From the cell containing the given text, extract its center point as (x, y) coordinate. 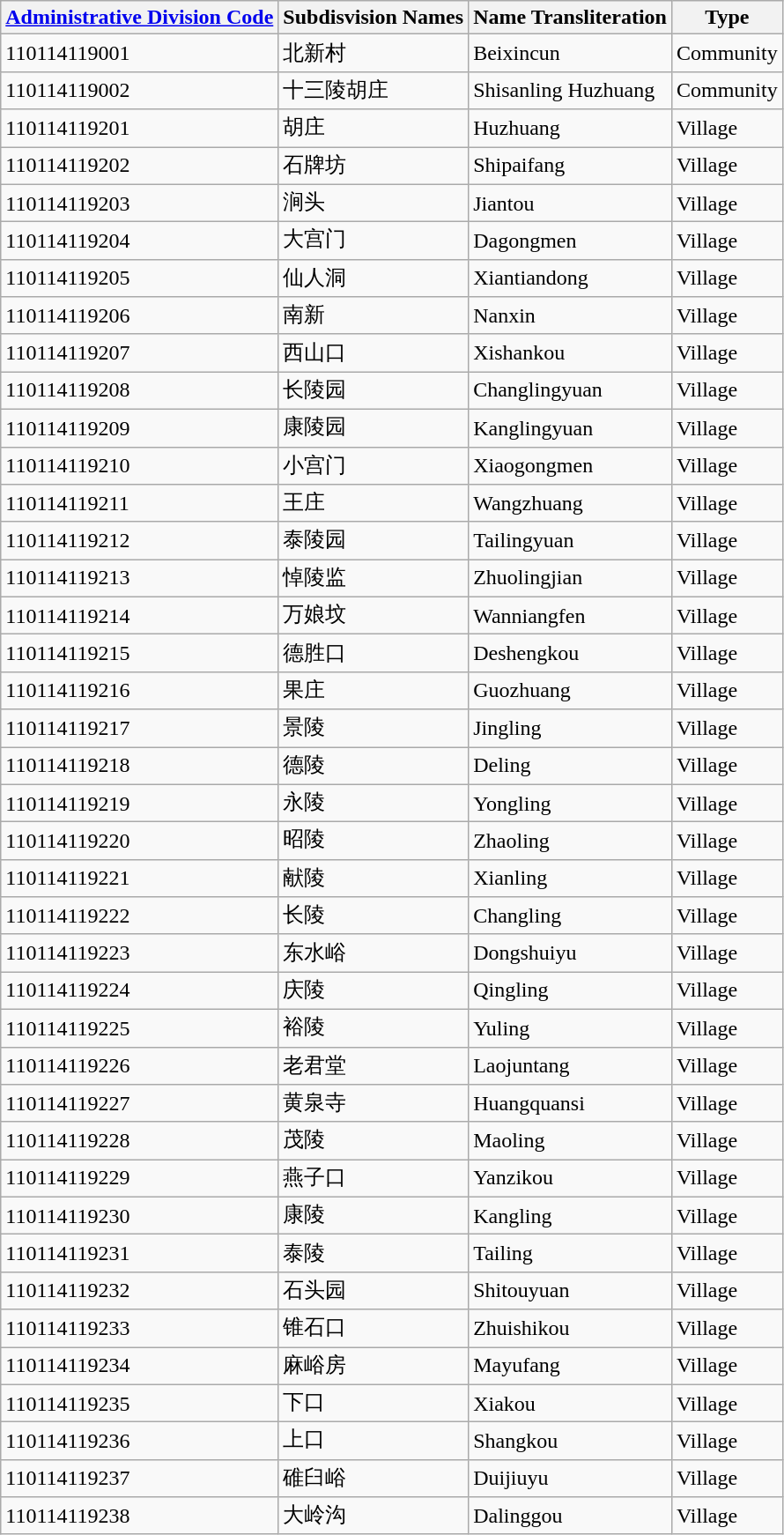
Dongshuiyu (571, 953)
Shangkou (571, 1442)
Beixincun (571, 53)
裕陵 (374, 1027)
庆陵 (374, 990)
Deling (571, 767)
110114119202 (139, 166)
Jingling (571, 728)
下口 (374, 1403)
110114119207 (139, 352)
Wanniangfen (571, 615)
涧头 (374, 203)
110114119225 (139, 1027)
110114119209 (139, 428)
Changlingyuan (571, 391)
康陵 (374, 1216)
茂陵 (374, 1140)
王庄 (374, 504)
景陵 (374, 728)
110114119215 (139, 654)
Huangquansi (571, 1103)
Xishankou (571, 352)
西山口 (374, 352)
老君堂 (374, 1066)
北新村 (374, 53)
Xiantiandong (571, 278)
110114119001 (139, 53)
Wangzhuang (571, 504)
Huzhuang (571, 129)
Zhaoling (571, 841)
石头园 (374, 1290)
大岭沟 (374, 1516)
Yanzikou (571, 1179)
110114119235 (139, 1403)
Zhuolingjian (571, 578)
Qingling (571, 990)
南新 (374, 315)
110114119233 (139, 1329)
110114119231 (139, 1253)
德胜口 (374, 654)
110114119206 (139, 315)
十三陵胡庄 (374, 90)
昭陵 (374, 841)
110114119213 (139, 578)
Shisanling Huzhuang (571, 90)
110114119236 (139, 1442)
Administrative Division Code (139, 18)
110114119204 (139, 241)
泰陵园 (374, 541)
永陵 (374, 804)
110114119205 (139, 278)
Zhuishikou (571, 1329)
锥石口 (374, 1329)
Xiaogongmen (571, 465)
Laojuntang (571, 1066)
Mayufang (571, 1366)
110114119212 (139, 541)
Tailing (571, 1253)
Guozhuang (571, 691)
Yuling (571, 1027)
110114119216 (139, 691)
长陵 (374, 916)
110114119238 (139, 1516)
小宫门 (374, 465)
悼陵监 (374, 578)
Kangling (571, 1216)
上口 (374, 1442)
110114119219 (139, 804)
长陵园 (374, 391)
110114119224 (139, 990)
110114119218 (139, 767)
Dalinggou (571, 1516)
Changling (571, 916)
Yongling (571, 804)
110114119223 (139, 953)
110114119220 (139, 841)
黄泉寺 (374, 1103)
110114119227 (139, 1103)
110114119002 (139, 90)
Subdisvision Names (374, 18)
Shipaifang (571, 166)
果庄 (374, 691)
Deshengkou (571, 654)
Kanglingyuan (571, 428)
Jiantou (571, 203)
万娘坟 (374, 615)
110114119230 (139, 1216)
Name Transliteration (571, 18)
Tailingyuan (571, 541)
Xianling (571, 878)
110114119222 (139, 916)
110114119210 (139, 465)
献陵 (374, 878)
碓臼峪 (374, 1479)
110114119234 (139, 1366)
石牌坊 (374, 166)
110114119232 (139, 1290)
东水峪 (374, 953)
仙人洞 (374, 278)
110114119208 (139, 391)
110114119214 (139, 615)
胡庄 (374, 129)
110114119228 (139, 1140)
110114119211 (139, 504)
Duijiuyu (571, 1479)
Dagongmen (571, 241)
泰陵 (374, 1253)
康陵园 (374, 428)
德陵 (374, 767)
110114119221 (139, 878)
麻峪房 (374, 1366)
110114119226 (139, 1066)
大宫门 (374, 241)
110114119203 (139, 203)
Maoling (571, 1140)
110114119217 (139, 728)
110114119201 (139, 129)
Type (727, 18)
110114119229 (139, 1179)
110114119237 (139, 1479)
Shitouyuan (571, 1290)
燕子口 (374, 1179)
Xiakou (571, 1403)
Nanxin (571, 315)
